Capture the cell that displays the provided text and extract its [x, y] central coordinate. 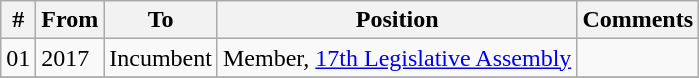
Comments [638, 20]
2017 [70, 58]
01 [18, 58]
From [70, 20]
Incumbent [161, 58]
Member, 17th Legislative Assembly [396, 58]
# [18, 20]
To [161, 20]
Position [396, 20]
